Return the [X, Y] coordinate for the center point of the cell that contains the specified text.  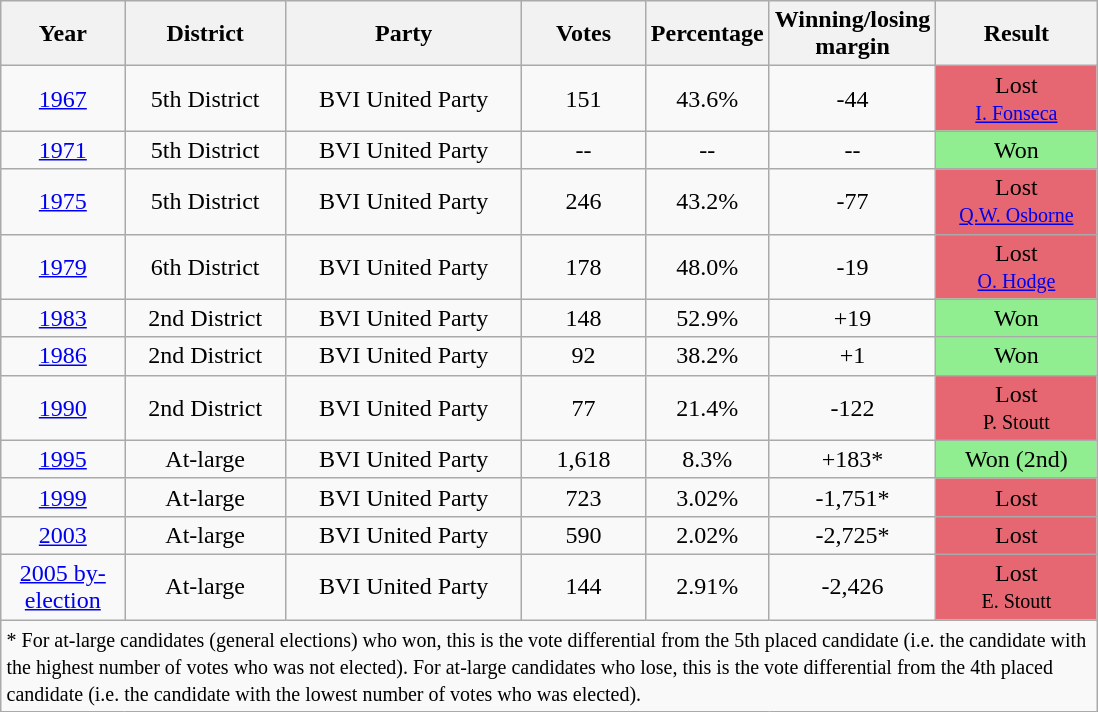
92 [584, 356]
52.9% [707, 318]
Won (2nd) [1016, 459]
-19 [852, 266]
144 [584, 586]
1983 [63, 318]
1,618 [584, 459]
48.0% [707, 266]
-44 [852, 98]
2.02% [707, 535]
LostP. Stoutt [1016, 408]
1975 [63, 202]
+19 [852, 318]
1967 [63, 98]
-1,751* [852, 497]
LostO. Hodge [1016, 266]
723 [584, 497]
43.2% [707, 202]
43.6% [707, 98]
LostE. Stoutt [1016, 586]
77 [584, 408]
Result [1016, 34]
-2,725* [852, 535]
1990 [63, 408]
1995 [63, 459]
8.3% [707, 459]
1986 [63, 356]
2.91% [707, 586]
6th District [206, 266]
590 [584, 535]
21.4% [707, 408]
38.2% [707, 356]
-77 [852, 202]
Percentage [707, 34]
1999 [63, 497]
1979 [63, 266]
3.02% [707, 497]
1971 [63, 150]
Year [63, 34]
Party [404, 34]
-122 [852, 408]
District [206, 34]
246 [584, 202]
+183* [852, 459]
+1 [852, 356]
Votes [584, 34]
148 [584, 318]
178 [584, 266]
2005 by-election [63, 586]
-2,426 [852, 586]
151 [584, 98]
2003 [63, 535]
LostQ.W. Osborne [1016, 202]
LostI. Fonseca [1016, 98]
Winning/losing margin [852, 34]
